Identify which cell holds the provided text, then report its [X, Y] central coordinate. 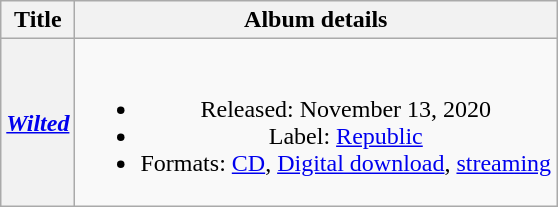
Title [38, 20]
Released: November 13, 2020Label: RepublicFormats: CD, Digital download, streaming [316, 122]
Wilted [38, 122]
Album details [316, 20]
